Return the [X, Y] coordinate for the center point of the cell that contains the specified text.  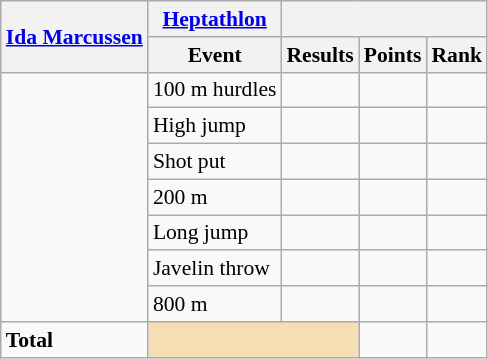
High jump [215, 126]
Results [320, 55]
800 m [215, 304]
Heptathlon [215, 19]
Total [74, 340]
Long jump [215, 233]
Ida Marcussen [74, 36]
100 m hurdles [215, 90]
Javelin throw [215, 269]
Points [393, 55]
200 m [215, 197]
Event [215, 55]
Rank [456, 55]
Shot put [215, 162]
